Find where the given text appears and provide that cell's center as (X, Y) coordinate. 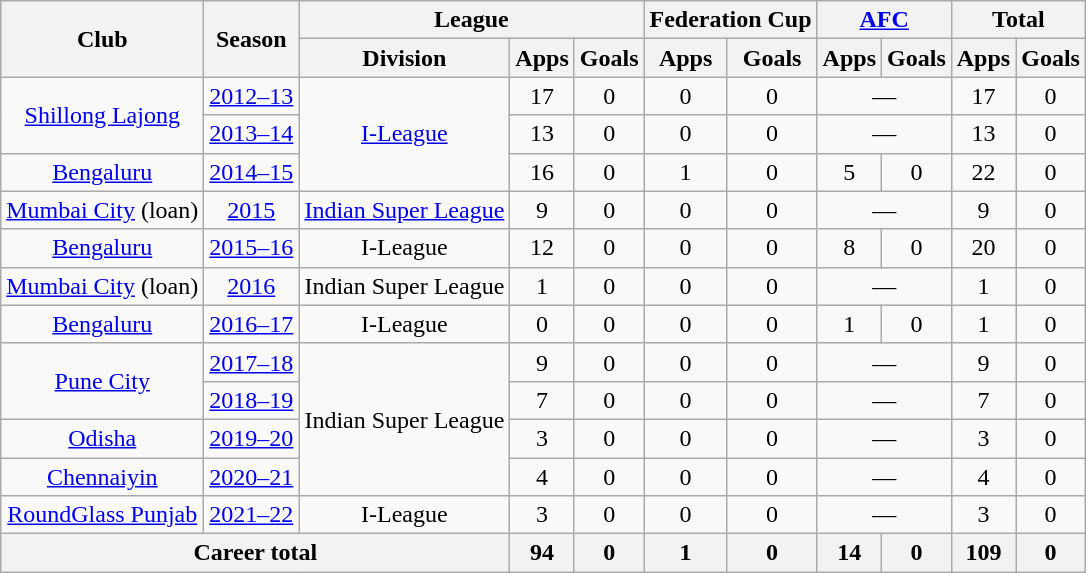
Career total (256, 553)
AFC (884, 20)
2018–19 (252, 400)
12 (542, 248)
RoundGlass Punjab (102, 515)
14 (849, 553)
Club (102, 39)
2015–16 (252, 248)
22 (983, 172)
2020–21 (252, 477)
2016–17 (252, 324)
2012–13 (252, 96)
109 (983, 553)
Division (404, 58)
2013–14 (252, 134)
Odisha (102, 438)
2015 (252, 210)
Pune City (102, 381)
2021–22 (252, 515)
Season (252, 39)
Chennaiyin (102, 477)
2017–18 (252, 362)
Total (1018, 20)
League (472, 20)
20 (983, 248)
Federation Cup (730, 20)
5 (849, 172)
Shillong Lajong (102, 115)
2019–20 (252, 438)
94 (542, 553)
8 (849, 248)
2014–15 (252, 172)
16 (542, 172)
2016 (252, 286)
